Find where the given text appears and provide that cell's center as [X, Y] coordinate. 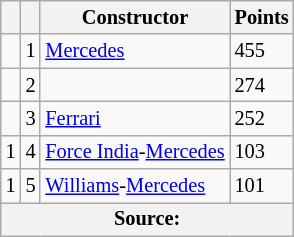
2 [31, 85]
101 [262, 186]
274 [262, 85]
Points [262, 17]
Source: [148, 219]
5 [31, 186]
4 [31, 152]
103 [262, 152]
252 [262, 118]
455 [262, 51]
Williams-Mercedes [134, 186]
Constructor [134, 17]
Mercedes [134, 51]
Ferrari [134, 118]
Force India-Mercedes [134, 152]
3 [31, 118]
